Find where the given text appears and provide that cell's center as (X, Y) coordinate. 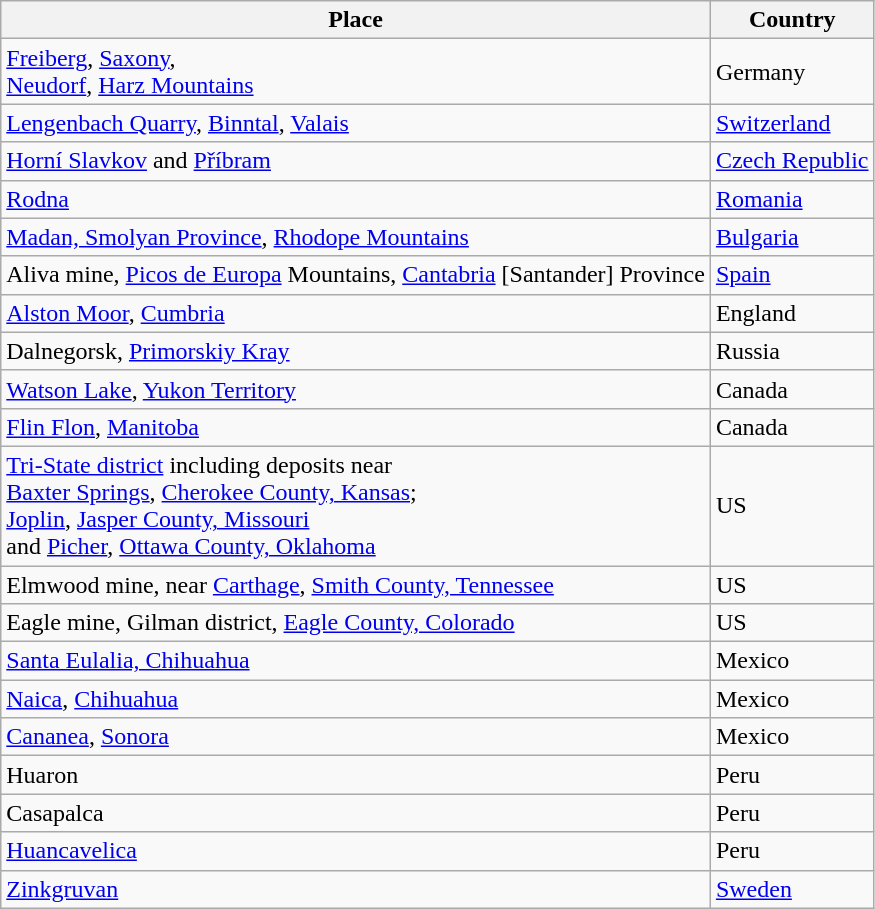
Elmwood mine, near Carthage, Smith County, Tennessee (356, 585)
Spain (792, 275)
Country (792, 20)
Zinkgruvan (356, 889)
Naica, Chihuahua (356, 699)
Freiberg, Saxony, Neudorf, Harz Mountains (356, 72)
Tri-State district including deposits nearBaxter Springs, Cherokee County, Kansas;Joplin, Jasper County, Missouriand Picher, Ottawa County, Oklahoma (356, 506)
Germany (792, 72)
Switzerland (792, 123)
Cananea, Sonora (356, 737)
Huancavelica (356, 851)
Lengenbach Quarry, Binntal, Valais (356, 123)
England (792, 313)
Huaron (356, 775)
Romania (792, 199)
Eagle mine, Gilman district, Eagle County, Colorado (356, 623)
Aliva mine, Picos de Europa Mountains, Cantabria [Santander] Province (356, 275)
Bulgaria (792, 237)
Madan, Smolyan Province, Rhodope Mountains (356, 237)
Watson Lake, Yukon Territory (356, 389)
Rodna (356, 199)
Czech Republic (792, 161)
Sweden (792, 889)
Dalnegorsk, Primorskiy Kray (356, 351)
Alston Moor, Cumbria (356, 313)
Santa Eulalia, Chihuahua (356, 661)
Casapalca (356, 813)
Place (356, 20)
Russia (792, 351)
Horní Slavkov and Příbram (356, 161)
Flin Flon, Manitoba (356, 427)
